Search for the cell housing the specified text and yield its (X, Y) center coordinate. 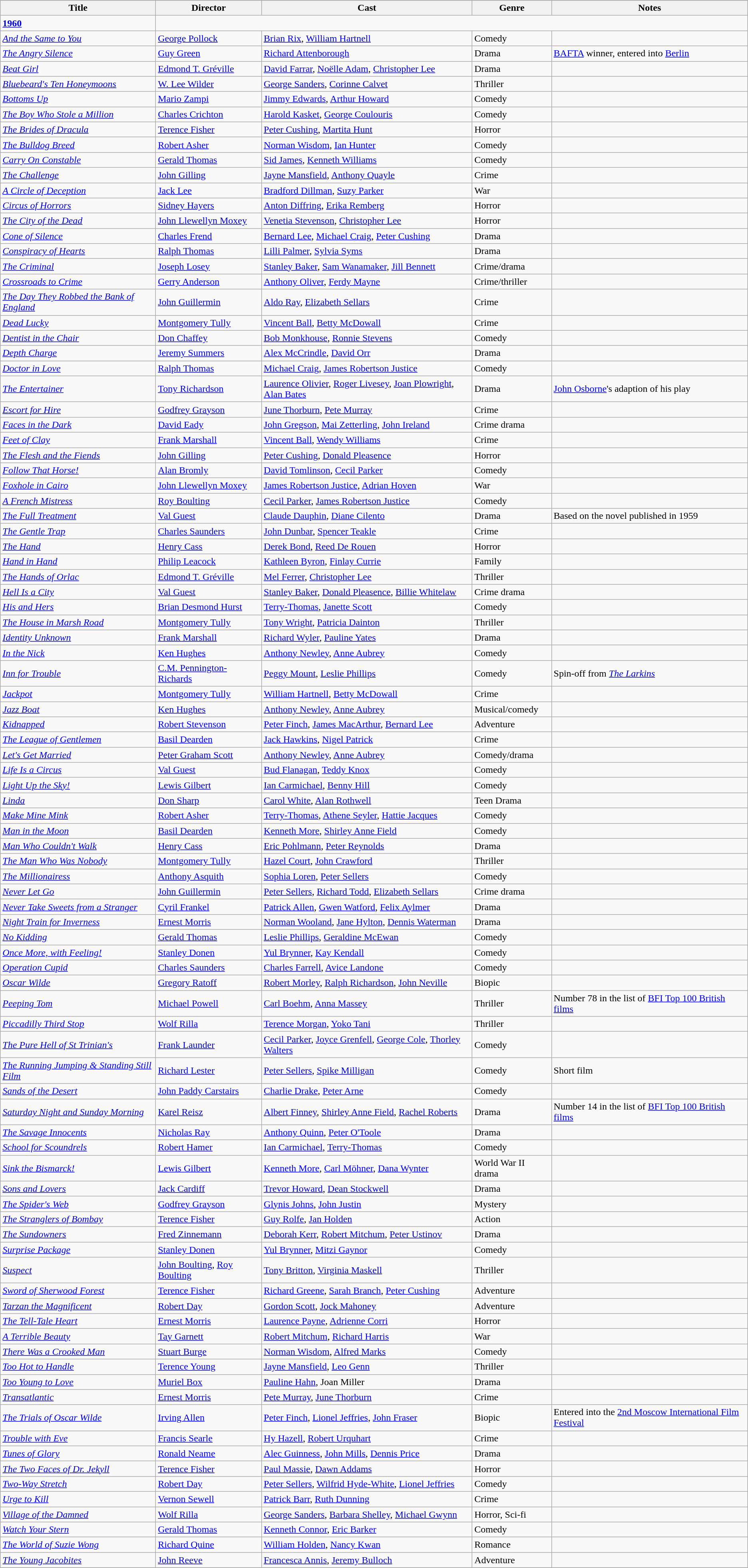
Pauline Hahn, Joan Miller (367, 1382)
Bradford Dillman, Suzy Parker (367, 191)
Sons and Lovers (78, 1189)
Richard Attenborough (367, 54)
Francesca Annis, Jeremy Bulloch (367, 1560)
William Holden, Nancy Kwan (367, 1545)
John Paddy Carstairs (209, 1091)
The Flesh and the Fiends (78, 455)
Peter Sellers, Wilfrid Hyde-White, Lionel Jeffries (367, 1484)
Norman Wooland, Jane Hylton, Dennis Waterman (367, 922)
Cast (367, 8)
Philip Leacock (209, 562)
Robert Stevenson (209, 724)
Lilli Palmer, Sylvia Syms (367, 251)
Feet of Clay (78, 440)
Michael Craig, James Robertson Justice (367, 368)
A French Mistress (78, 501)
Let's Get Married (78, 755)
The Full Treatment (78, 516)
The Young Jacobites (78, 1560)
Francis Searle (209, 1438)
A Terrible Beauty (78, 1336)
Richard Wyler, Pauline Yates (367, 637)
Karel Reisz (209, 1112)
Terence Morgan, Yoko Tani (367, 1024)
Hy Hazell, Robert Urquhart (367, 1438)
Anthony Oliver, Ferdy Mayne (367, 282)
Depth Charge (78, 353)
Stuart Burge (209, 1352)
Harold Kasket, George Coulouris (367, 114)
Robert Hamer (209, 1147)
The Boy Who Stole a Million (78, 114)
The Millionairess (78, 876)
Circus of Horrors (78, 206)
Based on the novel published in 1959 (650, 516)
Peter Sellers, Richard Todd, Elizabeth Sellars (367, 891)
World War II drama (512, 1168)
Muriel Box (209, 1382)
Sword of Sherwood Forest (78, 1291)
June Thorburn, Pete Murray (367, 409)
C.M. Pennington-Richards (209, 673)
Peggy Mount, Leslie Phillips (367, 673)
Romance (512, 1545)
Peter Cushing, Donald Pleasence (367, 455)
Brian Desmond Hurst (209, 607)
Frank Launder (209, 1045)
George Sanders, Barbara Shelley, Michael Gwynn (367, 1514)
Peter Sellers, Spike Milligan (367, 1070)
Mel Ferrer, Christopher Lee (367, 577)
Bud Flanagan, Teddy Knox (367, 770)
Hazel Court, John Crawford (367, 861)
John Dunbar, Spencer Teakle (367, 531)
Inn for Trouble (78, 673)
Genre (512, 8)
Operation Cupid (78, 968)
The World of Suzie Wong (78, 1545)
Dentist in the Chair (78, 338)
The Spider's Web (78, 1204)
Tay Garnett (209, 1336)
The Pure Hell of St Trinian's (78, 1045)
Once More, with Feeling! (78, 953)
Carry On Constable (78, 160)
Light Up the Sky! (78, 785)
The Criminal (78, 266)
The City of the Dead (78, 221)
The Running Jumping & Standing Still Film (78, 1070)
Robert Morley, Ralph Richardson, John Neville (367, 983)
Claude Dauphin, Diane Cilento (367, 516)
Bluebeard's Ten Honeymoons (78, 84)
Laurence Olivier, Roger Livesey, Joan Plowright, Alan Bates (367, 389)
Jayne Mansfield, Anthony Quayle (367, 175)
John Osborne's adaption of his play (650, 389)
Alex McCrindle, David Orr (367, 353)
Foxhole in Cairo (78, 486)
Joseph Losey (209, 266)
Kenneth Connor, Eric Barker (367, 1530)
Don Chaffey (209, 338)
No Kidding (78, 937)
Too Young to Love (78, 1382)
Sidney Hayers (209, 206)
Beat Girl (78, 69)
Never Let Go (78, 891)
Venetia Stevenson, Christopher Lee (367, 221)
Norman Wisdom, Alfred Marks (367, 1352)
Stanley Baker, Sam Wanamaker, Jill Bennett (367, 266)
Guy Rolfe, Jan Holden (367, 1219)
Kathleen Byron, Finlay Currie (367, 562)
Richard Lester (209, 1070)
Cyril Frankel (209, 907)
Title (78, 8)
David Eady (209, 425)
Cecil Parker, Joyce Grenfell, George Cole, Thorley Walters (367, 1045)
Linda (78, 800)
Carl Boehm, Anna Massey (367, 1003)
The Day They Robbed the Bank of England (78, 302)
David Tomlinson, Cecil Parker (367, 470)
Oscar Wilde (78, 983)
Hand in Hand (78, 562)
Vernon Sewell (209, 1499)
Director (209, 8)
Escort for Hire (78, 409)
Never Take Sweets from a Stranger (78, 907)
Gordon Scott, Jock Mahoney (367, 1306)
Jack Cardiff (209, 1189)
The Trials of Oscar Wilde (78, 1418)
Roy Boulting (209, 501)
The Angry Silence (78, 54)
Peter Graham Scott (209, 755)
Tunes of Glory (78, 1453)
Kidnapped (78, 724)
Norman Wisdom, Ian Hunter (367, 145)
Jack Lee (209, 191)
Sands of the Desert (78, 1091)
Pete Murray, June Thorburn (367, 1397)
Bottoms Up (78, 99)
Trouble with Eve (78, 1438)
Jayne Mansfield, Leo Genn (367, 1367)
Derek Bond, Reed De Rouen (367, 546)
Guy Green (209, 54)
Jimmy Edwards, Arthur Howard (367, 99)
Yul Brynner, Mitzi Gaynor (367, 1250)
Man Who Couldn't Walk (78, 846)
Brian Rix, William Hartnell (367, 38)
Life Is a Circus (78, 770)
A Circle of Deception (78, 191)
Village of the Damned (78, 1514)
The Hands of Orlac (78, 577)
Family (512, 562)
Urge to Kill (78, 1499)
The Bulldog Breed (78, 145)
Crossroads to Crime (78, 282)
Gerry Anderson (209, 282)
Hell Is a City (78, 592)
Crime/thriller (512, 282)
Tony Britton, Virginia Maskell (367, 1270)
Comedy/drama (512, 755)
Nicholas Ray (209, 1132)
Dead Lucky (78, 323)
Robert Mitchum, Richard Harris (367, 1336)
Terry-Thomas, Athene Seyler, Hattie Jacques (367, 816)
Action (512, 1219)
Too Hot to Handle (78, 1367)
Man in the Moon (78, 831)
Anthony Asquith (209, 876)
In the Nick (78, 653)
The Hand (78, 546)
Terry-Thomas, Janette Scott (367, 607)
Kenneth More, Shirley Anne Field (367, 831)
BAFTA winner, entered into Berlin (650, 54)
Jackpot (78, 694)
The Stranglers of Bombay (78, 1219)
School for Scoundrels (78, 1147)
Anthony Quinn, Peter O'Toole (367, 1132)
Albert Finney, Shirley Anne Field, Rachel Roberts (367, 1112)
Gregory Ratoff (209, 983)
Teen Drama (512, 800)
Mario Zampi (209, 99)
Charlie Drake, Peter Arne (367, 1091)
Number 14 in the list of BFI Top 100 British films (650, 1112)
Horror, Sci-fi (512, 1514)
Patrick Allen, Gwen Watford, Felix Aylmer (367, 907)
George Pollock (209, 38)
Kenneth More, Carl Möhner, Dana Wynter (367, 1168)
Eric Pohlmann, Peter Reynolds (367, 846)
Doctor in Love (78, 368)
Richard Greene, Sarah Branch, Peter Cushing (367, 1291)
Alan Bromly (209, 470)
Laurence Payne, Adrienne Corri (367, 1321)
William Hartnell, Betty McDowall (367, 694)
Sink the Bismarck! (78, 1168)
John Reeve (209, 1560)
Ian Carmichael, Terry-Thomas (367, 1147)
Carol White, Alan Rothwell (367, 800)
Stanley Baker, Donald Pleasence, Billie Whitelaw (367, 592)
Entered into the 2nd Moscow International Film Festival (650, 1418)
Aldo Ray, Elizabeth Sellars (367, 302)
Vincent Ball, Wendy Williams (367, 440)
Make Mine Mink (78, 816)
Tony Richardson (209, 389)
Notes (650, 8)
Conspiracy of Hearts (78, 251)
Piccadilly Third Stop (78, 1024)
Spin-off from The Larkins (650, 673)
Charles Frend (209, 236)
Michael Powell (209, 1003)
The Gentle Trap (78, 531)
The League of Gentlemen (78, 740)
Follow That Horse! (78, 470)
The Challenge (78, 175)
Musical/comedy (512, 709)
1960 (78, 23)
The Brides of Dracula (78, 129)
The Sundowners (78, 1234)
Fred Zinnemann (209, 1234)
And the Same to You (78, 38)
Jazz Boat (78, 709)
Surprise Package (78, 1250)
Richard Quine (209, 1545)
Jack Hawkins, Nigel Patrick (367, 740)
The Entertainer (78, 389)
Peter Finch, Lionel Jeffries, John Fraser (367, 1418)
Ronald Neame (209, 1453)
Patrick Barr, Ruth Dunning (367, 1499)
There Was a Crooked Man (78, 1352)
Peter Cushing, Martita Hunt (367, 129)
Vincent Ball, Betty McDowall (367, 323)
Anton Diffring, Erika Remberg (367, 206)
Don Sharp (209, 800)
George Sanders, Corinne Calvet (367, 84)
Glynis Johns, John Justin (367, 1204)
Suspect (78, 1270)
Bernard Lee, Michael Craig, Peter Cushing (367, 236)
Irving Allen (209, 1418)
The Tell-Tale Heart (78, 1321)
The Savage Innocents (78, 1132)
Cone of Silence (78, 236)
Bob Monkhouse, Ronnie Stevens (367, 338)
His and Hers (78, 607)
Identity Unknown (78, 637)
Peter Finch, James MacArthur, Bernard Lee (367, 724)
Cecil Parker, James Robertson Justice (367, 501)
Leslie Phillips, Geraldine McEwan (367, 937)
Terence Young (209, 1367)
Jeremy Summers (209, 353)
Transatlantic (78, 1397)
Charles Crichton (209, 114)
Peeping Tom (78, 1003)
James Robertson Justice, Adrian Hoven (367, 486)
Saturday Night and Sunday Morning (78, 1112)
Night Train for Inverness (78, 922)
The Two Faces of Dr. Jekyll (78, 1469)
Sophia Loren, Peter Sellers (367, 876)
Ian Carmichael, Benny Hill (367, 785)
W. Lee Wilder (209, 84)
Paul Massie, Dawn Addams (367, 1469)
Trevor Howard, Dean Stockwell (367, 1189)
Sid James, Kenneth Williams (367, 160)
John Gregson, Mai Zetterling, John Ireland (367, 425)
Charles Farrell, Avice Landone (367, 968)
Deborah Kerr, Robert Mitchum, Peter Ustinov (367, 1234)
Alec Guinness, John Mills, Dennis Price (367, 1453)
Mystery (512, 1204)
The Man Who Was Nobody (78, 861)
The House in Marsh Road (78, 622)
Short film (650, 1070)
Yul Brynner, Kay Kendall (367, 953)
David Farrar, Noëlle Adam, Christopher Lee (367, 69)
John Boulting, Roy Boulting (209, 1270)
Number 78 in the list of BFI Top 100 British films (650, 1003)
Tony Wright, Patricia Dainton (367, 622)
Watch Your Stern (78, 1530)
Faces in the Dark (78, 425)
Tarzan the Magnificent (78, 1306)
Two-Way Stretch (78, 1484)
Crime/drama (512, 266)
